Output the (X, Y) coordinate of the center of the cell containing the given text.  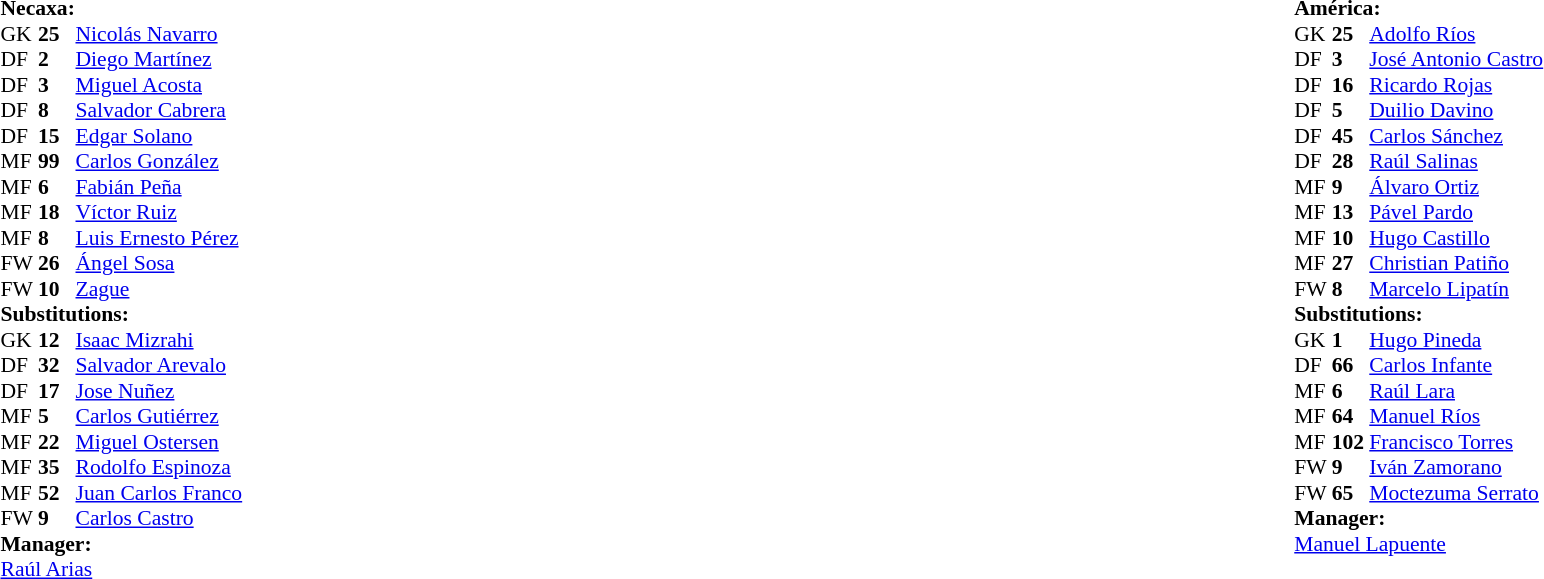
52 (57, 493)
Iván Zamorano (1456, 467)
17 (57, 391)
Salvador Cabrera (160, 111)
Christian Patiño (1456, 263)
Manuel Ríos (1456, 417)
Raúl Salinas (1456, 161)
Carlos González (160, 161)
65 (1351, 493)
Hugo Castillo (1456, 238)
64 (1351, 417)
99 (57, 161)
Manuel Lapuente (1418, 544)
26 (57, 263)
Carlos Castro (160, 519)
Salvador Arevalo (160, 365)
18 (57, 213)
22 (57, 442)
28 (1351, 161)
2 (57, 59)
Moctezuma Serrato (1456, 493)
35 (57, 467)
Nicolás Navarro (160, 34)
Ricardo Rojas (1456, 85)
Ángel Sosa (160, 263)
Diego Martínez (160, 59)
Jose Nuñez (160, 391)
15 (57, 136)
Álvaro Ortiz (1456, 187)
Hugo Pineda (1456, 340)
Isaac Mizrahi (160, 340)
Miguel Acosta (160, 85)
Miguel Ostersen (160, 442)
13 (1351, 213)
Adolfo Ríos (1456, 34)
Pável Pardo (1456, 213)
Juan Carlos Franco (160, 493)
Raúl Lara (1456, 391)
José Antonio Castro (1456, 59)
Rodolfo Espinoza (160, 467)
Fabián Peña (160, 187)
Duilio Davino (1456, 111)
Francisco Torres (1456, 442)
1 (1351, 340)
27 (1351, 263)
Marcelo Lipatín (1456, 289)
16 (1351, 85)
Carlos Infante (1456, 365)
66 (1351, 365)
32 (57, 365)
Víctor Ruiz (160, 213)
Luis Ernesto Pérez (160, 238)
Zague (160, 289)
12 (57, 340)
Edgar Solano (160, 136)
45 (1351, 136)
Carlos Sánchez (1456, 136)
Carlos Gutiérrez (160, 417)
102 (1351, 442)
